Output the (X, Y) coordinate of the center of the cell containing the given text.  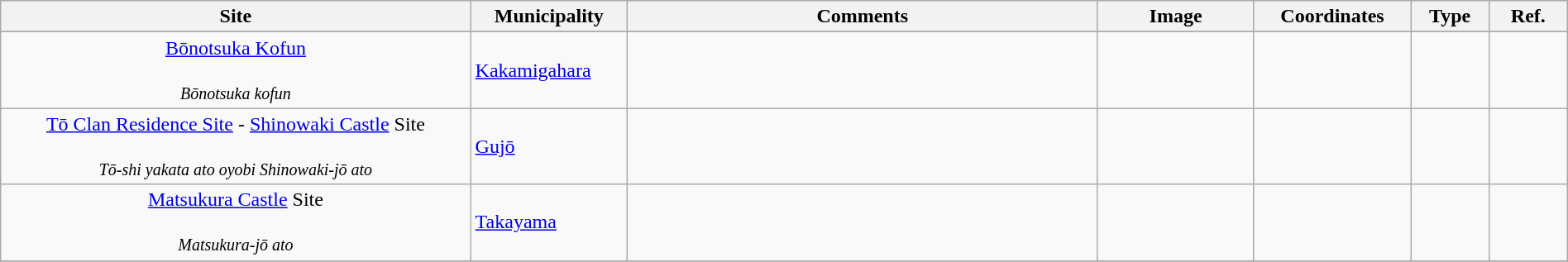
Tō Clan Residence Site - Shinowaki Castle SiteTō-shi yakata ato oyobi Shinowaki-jō ato (236, 146)
Coordinates (1331, 17)
Type (1451, 17)
Image (1176, 17)
Site (236, 17)
Kakamigahara (549, 70)
Gujō (549, 146)
Ref. (1528, 17)
Bōnotsuka KofunBōnotsuka kofun (236, 70)
Takayama (549, 222)
Matsukura Castle SiteMatsukura-jō ato (236, 222)
Comments (863, 17)
Municipality (549, 17)
